Capture the cell that displays the provided text and extract its (x, y) central coordinate. 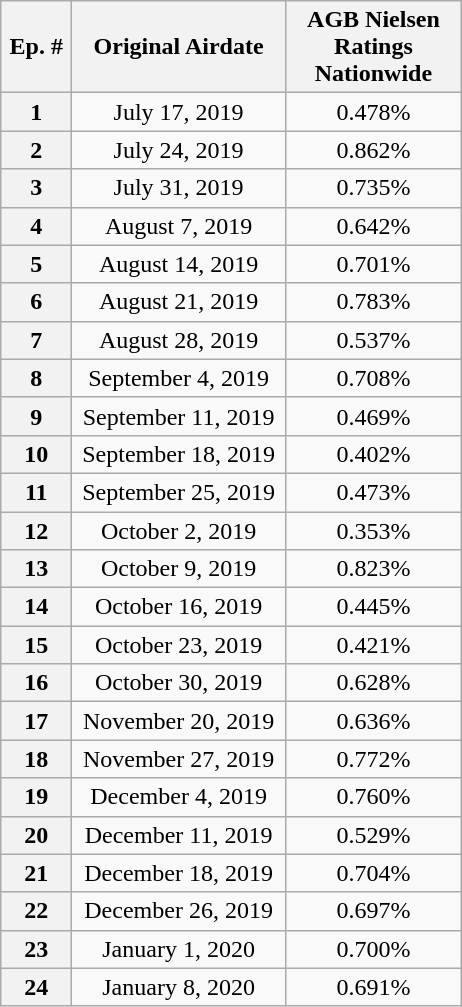
10 (36, 454)
December 4, 2019 (179, 797)
4 (36, 226)
1 (36, 112)
20 (36, 835)
19 (36, 797)
11 (36, 492)
0.701% (373, 264)
July 24, 2019 (179, 150)
0.862% (373, 150)
0.823% (373, 569)
0.700% (373, 949)
22 (36, 911)
Ep. # (36, 47)
0.772% (373, 759)
0.628% (373, 683)
0.402% (373, 454)
5 (36, 264)
24 (36, 987)
October 23, 2019 (179, 645)
September 11, 2019 (179, 416)
2 (36, 150)
0.708% (373, 378)
0.353% (373, 531)
0.735% (373, 188)
0.760% (373, 797)
October 30, 2019 (179, 683)
August 21, 2019 (179, 302)
August 28, 2019 (179, 340)
October 16, 2019 (179, 607)
3 (36, 188)
0.642% (373, 226)
21 (36, 873)
16 (36, 683)
October 9, 2019 (179, 569)
January 8, 2020 (179, 987)
18 (36, 759)
17 (36, 721)
November 20, 2019 (179, 721)
0.704% (373, 873)
AGB Nielsen Ratings Nationwide (373, 47)
December 26, 2019 (179, 911)
Original Airdate (179, 47)
0.636% (373, 721)
7 (36, 340)
9 (36, 416)
July 17, 2019 (179, 112)
0.421% (373, 645)
0.473% (373, 492)
15 (36, 645)
October 2, 2019 (179, 531)
November 27, 2019 (179, 759)
January 1, 2020 (179, 949)
0.537% (373, 340)
8 (36, 378)
0.445% (373, 607)
December 11, 2019 (179, 835)
0.529% (373, 835)
August 7, 2019 (179, 226)
0.469% (373, 416)
13 (36, 569)
September 18, 2019 (179, 454)
July 31, 2019 (179, 188)
6 (36, 302)
December 18, 2019 (179, 873)
23 (36, 949)
0.478% (373, 112)
0.697% (373, 911)
September 4, 2019 (179, 378)
0.783% (373, 302)
August 14, 2019 (179, 264)
September 25, 2019 (179, 492)
12 (36, 531)
14 (36, 607)
0.691% (373, 987)
